Locate the cell with the specified text and output its [x, y] center coordinate. 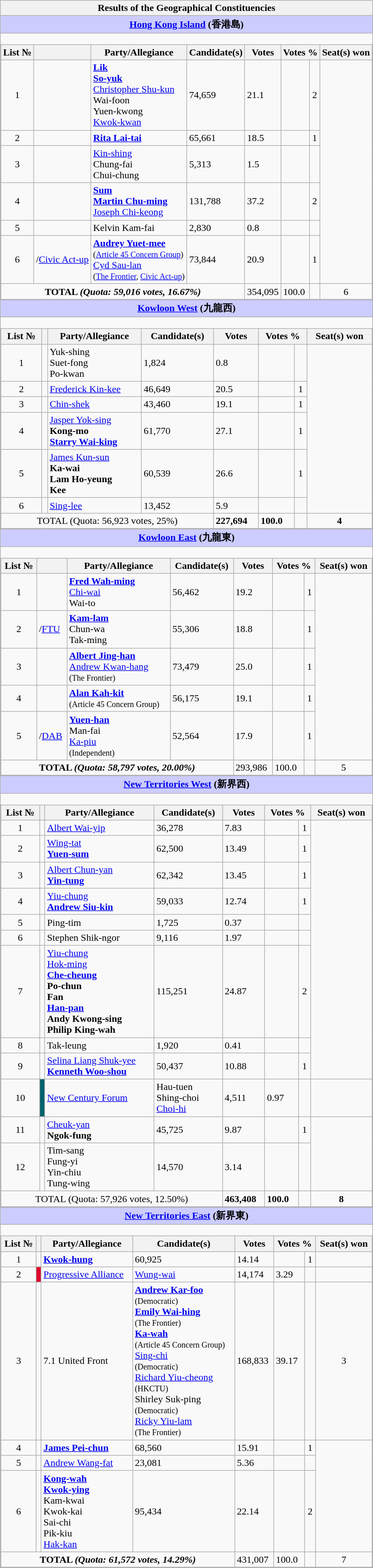
13.49 [244, 848]
15.91 [254, 1448]
5.36 [254, 1463]
463,408 [244, 1199]
Kowloon East (九龍東) [187, 538]
0.41 [244, 1045]
14,174 [254, 1275]
73,479 [202, 667]
0.97 [282, 1098]
168,833 [254, 1361]
27.1 [236, 431]
/Civic Act-up [62, 259]
5.9 [236, 505]
Albert Chun-yan Yin-tung [100, 875]
TOTAL (Quota: 61,572 votes, 14.29%) [117, 1559]
24.87 [244, 991]
3.14 [244, 1167]
73,844 [215, 259]
12 [20, 1167]
23,081 [183, 1463]
Hong Kong Island (香港島) [187, 24]
68,560 [183, 1448]
Tak-leung [100, 1045]
Yiu-chung Hok-ming Che-cheung Po-chun Fan Han-panAndy Kwong-singPhilip King-wah [100, 991]
Albert Jing-hanAndrew Kwan-hang(The Frontier) [118, 667]
9,116 [188, 938]
354,095 [262, 291]
37.2 [262, 201]
Yiu-chungAndrew Siu-kin [100, 901]
20.5 [236, 389]
TOTAL (Quota: 59,016 votes, 16.67%) [123, 291]
1,824 [177, 363]
19.2 [253, 592]
Results of the Geographical Constituencies [187, 8]
10.88 [244, 1066]
36,278 [188, 828]
65,661 [215, 138]
59,033 [188, 901]
9.87 [244, 1130]
61,770 [177, 431]
Chin-shek [94, 404]
Yuen-han Man-fai Ka-piu(Independent) [118, 736]
115,251 [188, 991]
18.8 [253, 629]
/DAB [52, 736]
Selina Liang Shuk-yeeKenneth Woo-shou [100, 1066]
7.83 [244, 828]
Kwok-hung [87, 1259]
12.74 [244, 901]
1,725 [188, 922]
56,462 [202, 592]
56,175 [202, 699]
Stephen Shik-ngor [100, 938]
Wing-tat Yuen-sum [100, 848]
Hau-tuen Shing-choi Choi-hi [188, 1098]
Yuk-shing Suet-fong Po-kwan [94, 363]
Kong-wah Kwok-ying Kam-kwai Kwok-kai Sai-chi Pik-kiu Hak-kan [87, 1511]
TOTAL (Quota: 58,797 votes, 20.00%) [117, 767]
52,564 [202, 736]
New Century Forum [100, 1098]
26.6 [236, 473]
95,434 [183, 1511]
227,694 [236, 521]
22.14 [254, 1511]
7.1 United Front [87, 1361]
25.0 [253, 667]
11 [20, 1130]
James Kun-sun Ka-waiLam Ho-yeung Kee [94, 473]
Cheuk-yan Ngok-fung [100, 1130]
TOTAL (Quota: 56,923 votes, 25%) [107, 521]
20.9 [262, 259]
Rita Lai-tai [139, 138]
21.1 [262, 95]
Frederick Kin-kee [94, 389]
Kin-shing Chung-fai Chui-chung [139, 164]
Ping-tim [100, 922]
1.5 [262, 164]
18.5 [262, 138]
Alan Kah-kit(Article 45 Concern Group) [118, 699]
17.9 [253, 736]
62,342 [188, 875]
Lik So-yukChristopher Shu-kun Wai-foon Yuen-kwong Kwok-kwan [139, 95]
New Territories West (新界西) [187, 784]
46,649 [177, 389]
5,313 [215, 164]
45,725 [188, 1130]
Jasper Yok-sing Kong-moStarry Wai-king [94, 431]
74,659 [215, 95]
Sing-lee [94, 505]
13,452 [177, 505]
SumMartin Chu-mingJoseph Chi-keong [139, 201]
0.37 [244, 922]
293,986 [253, 767]
Audrey Yuet-mee(Article 45 Concern Group)Cyd Sau-lan(The Frontier, Civic Act-up) [139, 259]
New Territories East (新界東) [187, 1216]
Kam-lam Chun-wa Tak-ming [118, 629]
431,007 [254, 1559]
10 [20, 1098]
55,306 [202, 629]
131,788 [215, 201]
James Pei-chun [87, 1448]
Fred Wah-ming Chi-wai Wai-to [118, 592]
60,925 [183, 1259]
Kelvin Kam-fai [139, 228]
2,830 [215, 228]
/FTU [52, 629]
Tim-sang Fung-yi Yin-chiu Tung-wing [100, 1167]
Wung-wai [183, 1275]
1,920 [188, 1045]
14.14 [254, 1259]
14,570 [188, 1167]
Progressive Alliance [87, 1275]
43,460 [177, 404]
50,437 [188, 1066]
Albert Wai-yip [100, 828]
62,500 [188, 848]
Andrew Wang-fat [87, 1463]
39.17 [289, 1361]
60,539 [177, 473]
1.97 [244, 938]
Kowloon West (九龍西) [187, 309]
4,511 [244, 1098]
3.29 [289, 1275]
9 [20, 1066]
TOTAL (Quota: 57,926 votes, 12.50%) [112, 1199]
13.45 [244, 875]
